For the text-containing cell, return its midpoint in [X, Y] coordinate format. 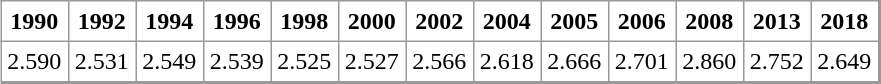
2005 [574, 21]
2008 [710, 21]
2.618 [507, 62]
2.666 [574, 62]
1994 [170, 21]
2.539 [237, 62]
2.525 [304, 62]
2.649 [844, 62]
1990 [34, 21]
1996 [237, 21]
2006 [642, 21]
2013 [777, 21]
2.860 [710, 62]
2.531 [102, 62]
2002 [440, 21]
2.590 [34, 62]
2.527 [372, 62]
1992 [102, 21]
2.752 [777, 62]
2000 [372, 21]
1998 [304, 21]
2.701 [642, 62]
2018 [844, 21]
2.549 [170, 62]
2004 [507, 21]
2.566 [440, 62]
